Locate the cell with the specified text and output its [x, y] center coordinate. 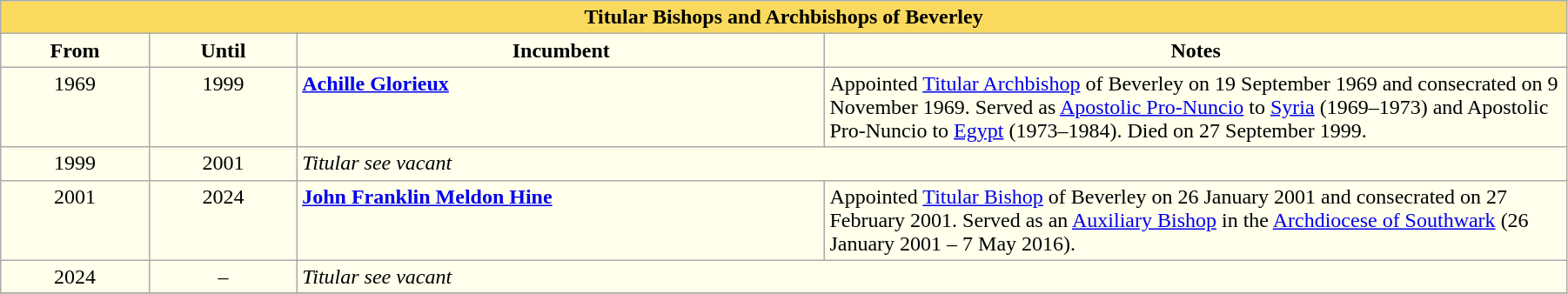
– [223, 277]
Incumbent [561, 50]
Notes [1196, 50]
John Franklin Meldon Hine [561, 220]
From [75, 50]
Titular Bishops and Archbishops of Beverley [784, 17]
1969 [75, 107]
Until [223, 50]
Achille Glorieux [561, 107]
